Output the [x, y] coordinate of the center of the cell containing the given text.  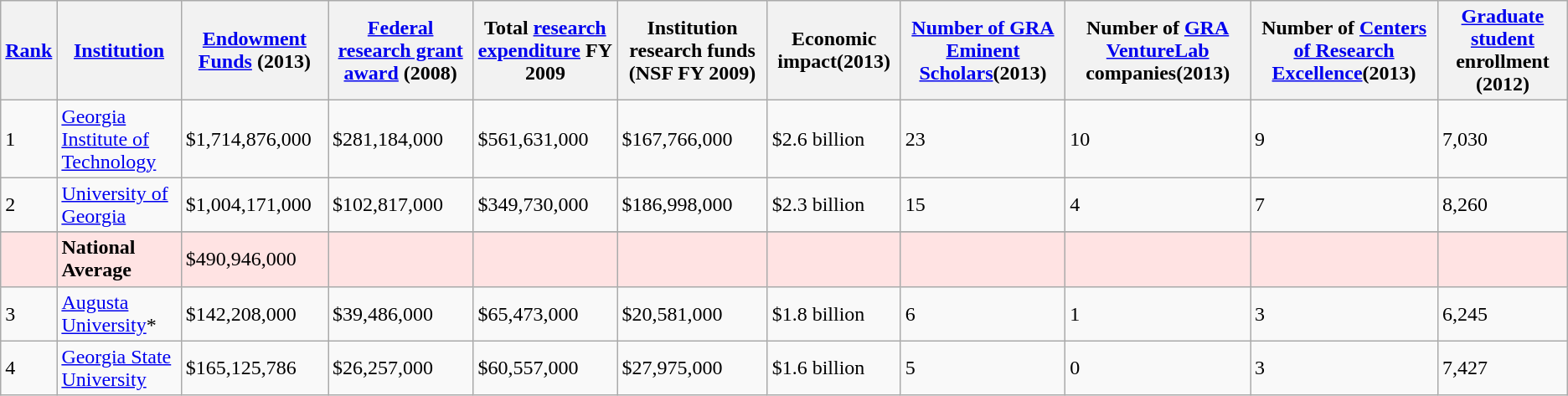
$65,473,000 [545, 313]
6 [983, 313]
7 [1344, 204]
$20,581,000 [692, 313]
$490,946,000 [255, 260]
$186,998,000 [692, 204]
9 [1344, 139]
Graduate student enrollment (2012) [1503, 50]
$102,817,000 [400, 204]
Federal research grant award (2008) [400, 50]
University of Georgia [119, 204]
$349,730,000 [545, 204]
$561,631,000 [545, 139]
Economic impact(2013) [834, 50]
7,030 [1503, 139]
Rank [28, 50]
$167,766,000 [692, 139]
Georgia State University [119, 368]
$1.6 billion [834, 368]
$60,557,000 [545, 368]
Georgia Institute of Technology [119, 139]
23 [983, 139]
$27,975,000 [692, 368]
Number of GRA VentureLab companies(2013) [1158, 50]
Endowment Funds (2013) [255, 50]
$142,208,000 [255, 313]
Total research expenditure FY 2009 [545, 50]
Augusta University* [119, 313]
6,245 [1503, 313]
$1.8 billion [834, 313]
$281,184,000 [400, 139]
8,260 [1503, 204]
$1,714,876,000 [255, 139]
$165,125,786 [255, 368]
$1,004,171,000 [255, 204]
10 [1158, 139]
National Average [119, 260]
Institution research funds (NSF FY 2009) [692, 50]
$26,257,000 [400, 368]
Number of Centers of Research Excellence(2013) [1344, 50]
15 [983, 204]
7,427 [1503, 368]
Institution [119, 50]
$2.3 billion [834, 204]
$39,486,000 [400, 313]
$2.6 billion [834, 139]
5 [983, 368]
2 [28, 204]
0 [1158, 368]
Number of GRA Eminent Scholars(2013) [983, 50]
